Find where the given text appears and provide that cell's center as [X, Y] coordinate. 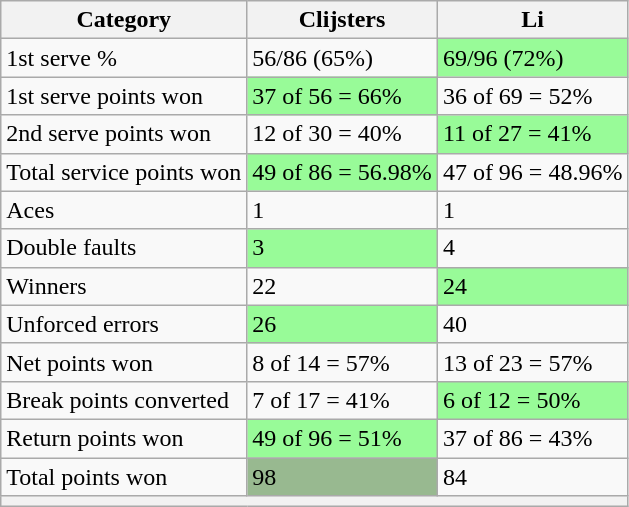
Li [532, 20]
Unforced errors [124, 324]
Net points won [124, 362]
Clijsters [342, 20]
6 of 12 = 50% [532, 400]
12 of 30 = 40% [342, 134]
40 [532, 324]
47 of 96 = 48.96% [532, 172]
Break points converted [124, 400]
Total service points won [124, 172]
22 [342, 286]
37 of 56 = 66% [342, 96]
1st serve points won [124, 96]
Total points won [124, 477]
3 [342, 248]
Category [124, 20]
Winners [124, 286]
Return points won [124, 438]
84 [532, 477]
49 of 96 = 51% [342, 438]
37 of 86 = 43% [532, 438]
49 of 86 = 56.98% [342, 172]
26 [342, 324]
4 [532, 248]
36 of 69 = 52% [532, 96]
98 [342, 477]
13 of 23 = 57% [532, 362]
56/86 (65%) [342, 58]
Aces [124, 210]
2nd serve points won [124, 134]
1st serve % [124, 58]
7 of 17 = 41% [342, 400]
11 of 27 = 41% [532, 134]
Double faults [124, 248]
24 [532, 286]
8 of 14 = 57% [342, 362]
69/96 (72%) [532, 58]
